Return [x, y] of the center of cell containing provided text 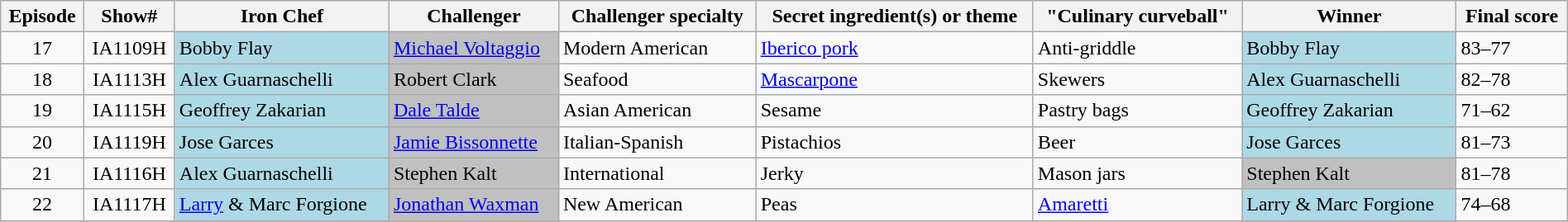
82–78 [1512, 79]
Mascarpone [895, 79]
Skewers [1137, 79]
Amaretti [1137, 205]
Final score [1512, 17]
Challenger [473, 17]
Show# [129, 17]
19 [43, 111]
International [657, 173]
Iron Chef [281, 17]
83–77 [1512, 48]
New American [657, 205]
18 [43, 79]
Anti-griddle [1137, 48]
Robert Clark [473, 79]
Peas [895, 205]
17 [43, 48]
IA1117H [129, 205]
Michael Voltaggio [473, 48]
Pastry bags [1137, 111]
Italian-Spanish [657, 142]
Iberico pork [895, 48]
71–62 [1512, 111]
"Culinary curveball" [1137, 17]
20 [43, 142]
Jamie Bissonnette [473, 142]
Secret ingredient(s) or theme [895, 17]
Jerky [895, 173]
Episode [43, 17]
Jonathan Waxman [473, 205]
Beer [1137, 142]
74–68 [1512, 205]
Pistachios [895, 142]
81–73 [1512, 142]
22 [43, 205]
Winner [1350, 17]
IA1113H [129, 79]
IA1115H [129, 111]
IA1116H [129, 173]
Dale Talde [473, 111]
IA1119H [129, 142]
Mason jars [1137, 173]
21 [43, 173]
Sesame [895, 111]
Modern American [657, 48]
Asian American [657, 111]
Challenger specialty [657, 17]
81–78 [1512, 173]
IA1109H [129, 48]
Seafood [657, 79]
